Return the [x, y] coordinate for the center point of the cell that contains the specified text.  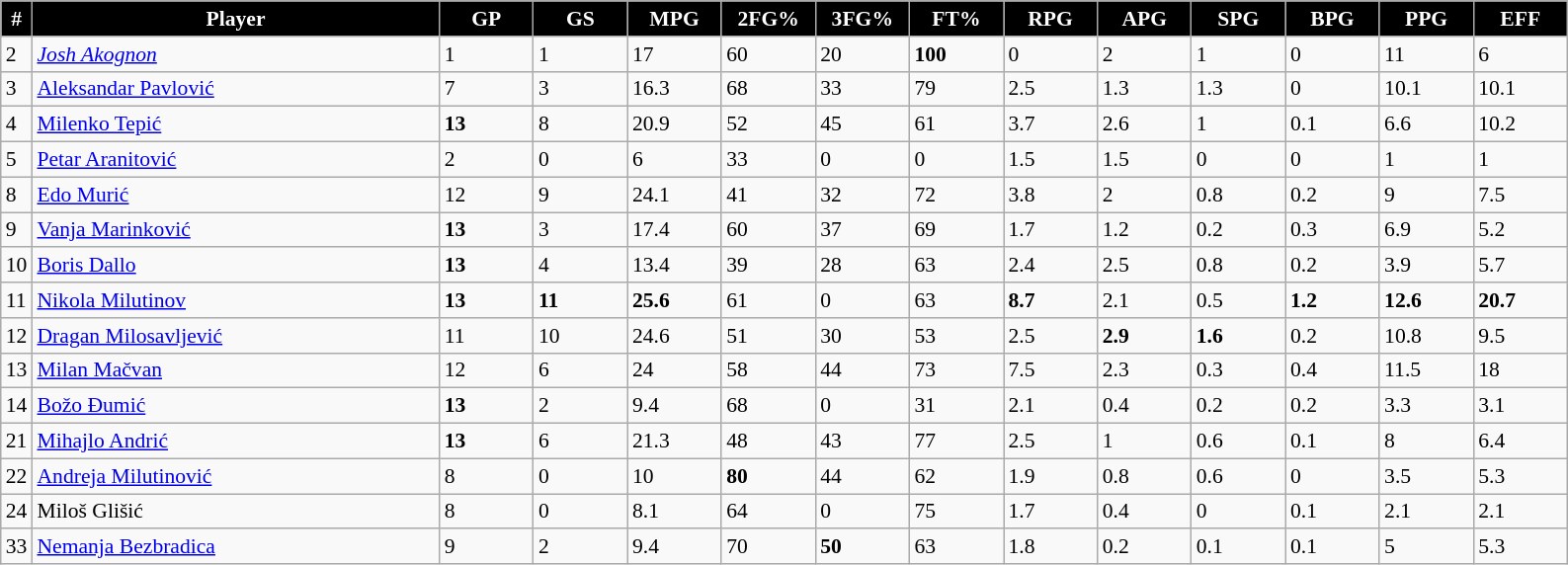
17.4 [674, 230]
75 [956, 512]
1.8 [1051, 547]
45 [862, 124]
2.6 [1144, 124]
22 [17, 476]
3.1 [1520, 406]
Milan Mačvan [235, 370]
Nikola Milutinov [235, 300]
6.9 [1427, 230]
24.1 [674, 195]
Boris Dallo [235, 266]
43 [862, 442]
39 [769, 266]
100 [956, 54]
24.6 [674, 336]
Edo Murić [235, 195]
21 [17, 442]
3.8 [1051, 195]
16.3 [674, 89]
6.4 [1520, 442]
Vanja Marinković [235, 230]
Mihajlo Andrić [235, 442]
73 [956, 370]
12.6 [1427, 300]
70 [769, 547]
13.4 [674, 266]
5.7 [1520, 266]
14 [17, 406]
25.6 [674, 300]
80 [769, 476]
10.8 [1427, 336]
Player [235, 19]
30 [862, 336]
48 [769, 442]
6.6 [1427, 124]
69 [956, 230]
64 [769, 512]
28 [862, 266]
3.5 [1427, 476]
8.1 [674, 512]
2FG% [769, 19]
3.3 [1427, 406]
Miloš Glišić [235, 512]
17 [674, 54]
7 [486, 89]
18 [1520, 370]
Aleksandar Pavlović [235, 89]
62 [956, 476]
10.2 [1520, 124]
Milenko Tepić [235, 124]
21.3 [674, 442]
50 [862, 547]
BPG [1332, 19]
MPG [674, 19]
SPG [1239, 19]
# [17, 19]
11.5 [1427, 370]
Božo Đumić [235, 406]
3.7 [1051, 124]
PPG [1427, 19]
37 [862, 230]
2.4 [1051, 266]
77 [956, 442]
20 [862, 54]
EFF [1520, 19]
31 [956, 406]
2.9 [1144, 336]
51 [769, 336]
Nemanja Bezbradica [235, 547]
APG [1144, 19]
GP [486, 19]
2.3 [1144, 370]
32 [862, 195]
1.9 [1051, 476]
53 [956, 336]
58 [769, 370]
72 [956, 195]
79 [956, 89]
20.9 [674, 124]
RPG [1051, 19]
FT% [956, 19]
Josh Akognon [235, 54]
Dragan Milosavljević [235, 336]
8.7 [1051, 300]
41 [769, 195]
0.5 [1239, 300]
9.5 [1520, 336]
GS [581, 19]
Petar Aranitović [235, 160]
3.9 [1427, 266]
52 [769, 124]
Andreja Milutinović [235, 476]
3FG% [862, 19]
5.2 [1520, 230]
20.7 [1520, 300]
1.6 [1239, 336]
